Pinpoint the cell where the given text exists, returning its [x, y] midpoint coordinate. 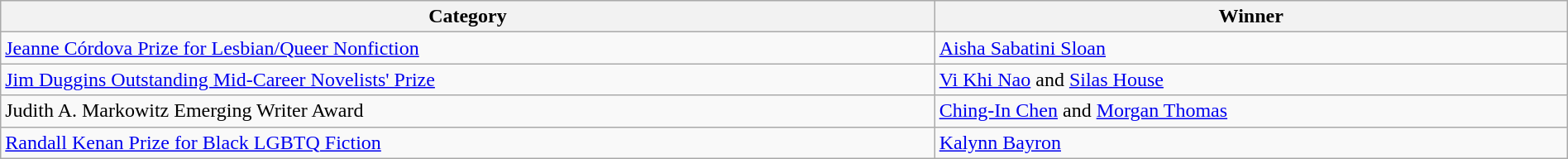
Randall Kenan Prize for Black LGBTQ Fiction [468, 142]
Vi Khi Nao and Silas House [1250, 79]
Jeanne Córdova Prize for Lesbian/Queer Nonfiction [468, 48]
Judith A. Markowitz Emerging Writer Award [468, 111]
Jim Duggins Outstanding Mid-Career Novelists' Prize [468, 79]
Aisha Sabatini Sloan [1250, 48]
Kalynn Bayron [1250, 142]
Category [468, 17]
Ching-In Chen and Morgan Thomas [1250, 111]
Winner [1250, 17]
